Return the [x, y] coordinate for the center point of the cell that contains the specified text.  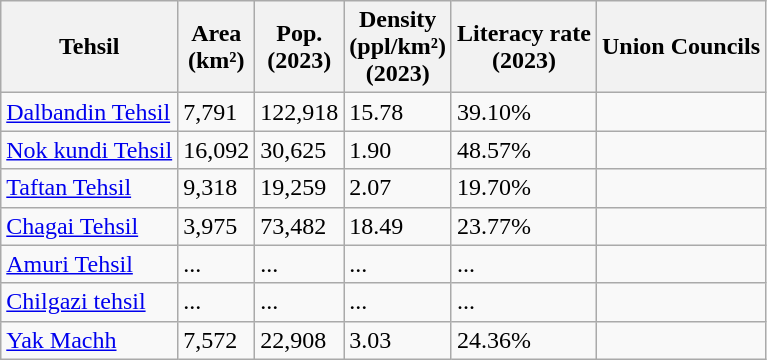
Nok kundi Tehsil [90, 150]
7,791 [216, 112]
1.90 [398, 150]
48.57% [524, 150]
Taftan Tehsil [90, 188]
24.36% [524, 340]
2.07 [398, 188]
23.77% [524, 226]
7,572 [216, 340]
Chilgazi tehsil [90, 302]
18.49 [398, 226]
3,975 [216, 226]
Union Councils [680, 47]
Pop.(2023) [300, 47]
Tehsil [90, 47]
Chagai Tehsil [90, 226]
Yak Machh [90, 340]
16,092 [216, 150]
22,908 [300, 340]
Density(ppl/km²)(2023) [398, 47]
30,625 [300, 150]
122,918 [300, 112]
Amuri Tehsil [90, 264]
19.70% [524, 188]
19,259 [300, 188]
Dalbandin Tehsil [90, 112]
3.03 [398, 340]
73,482 [300, 226]
15.78 [398, 112]
Area(km²) [216, 47]
Literacy rate(2023) [524, 47]
39.10% [524, 112]
9,318 [216, 188]
